Locate the cell with the specified text and output its [X, Y] center coordinate. 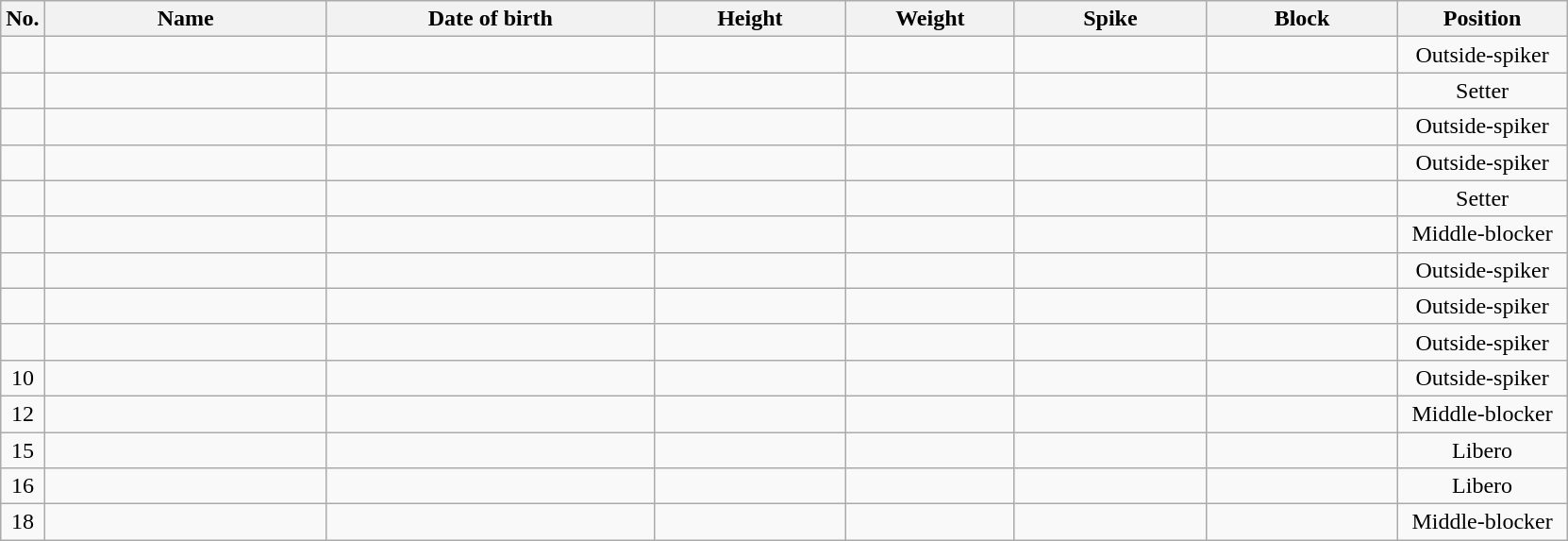
15 [23, 450]
No. [23, 19]
18 [23, 522]
Height [749, 19]
Date of birth [491, 19]
12 [23, 414]
Position [1483, 19]
16 [23, 486]
Block [1302, 19]
10 [23, 378]
Name [185, 19]
Spike [1109, 19]
Weight [930, 19]
